Pinpoint the cell where the given text exists, returning its [X, Y] midpoint coordinate. 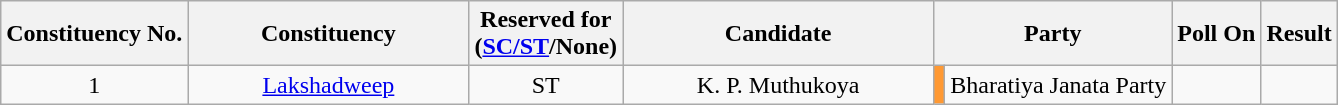
Poll On [1216, 34]
Lakshadweep [328, 85]
ST [546, 85]
Constituency No. [94, 34]
Candidate [778, 34]
1 [94, 85]
Reserved for(SC/ST/None) [546, 34]
Constituency [328, 34]
K. P. Muthukoya [778, 85]
Bharatiya Janata Party [1058, 85]
Party [1053, 34]
Result [1299, 34]
